Return (x, y) of the center of cell containing provided text 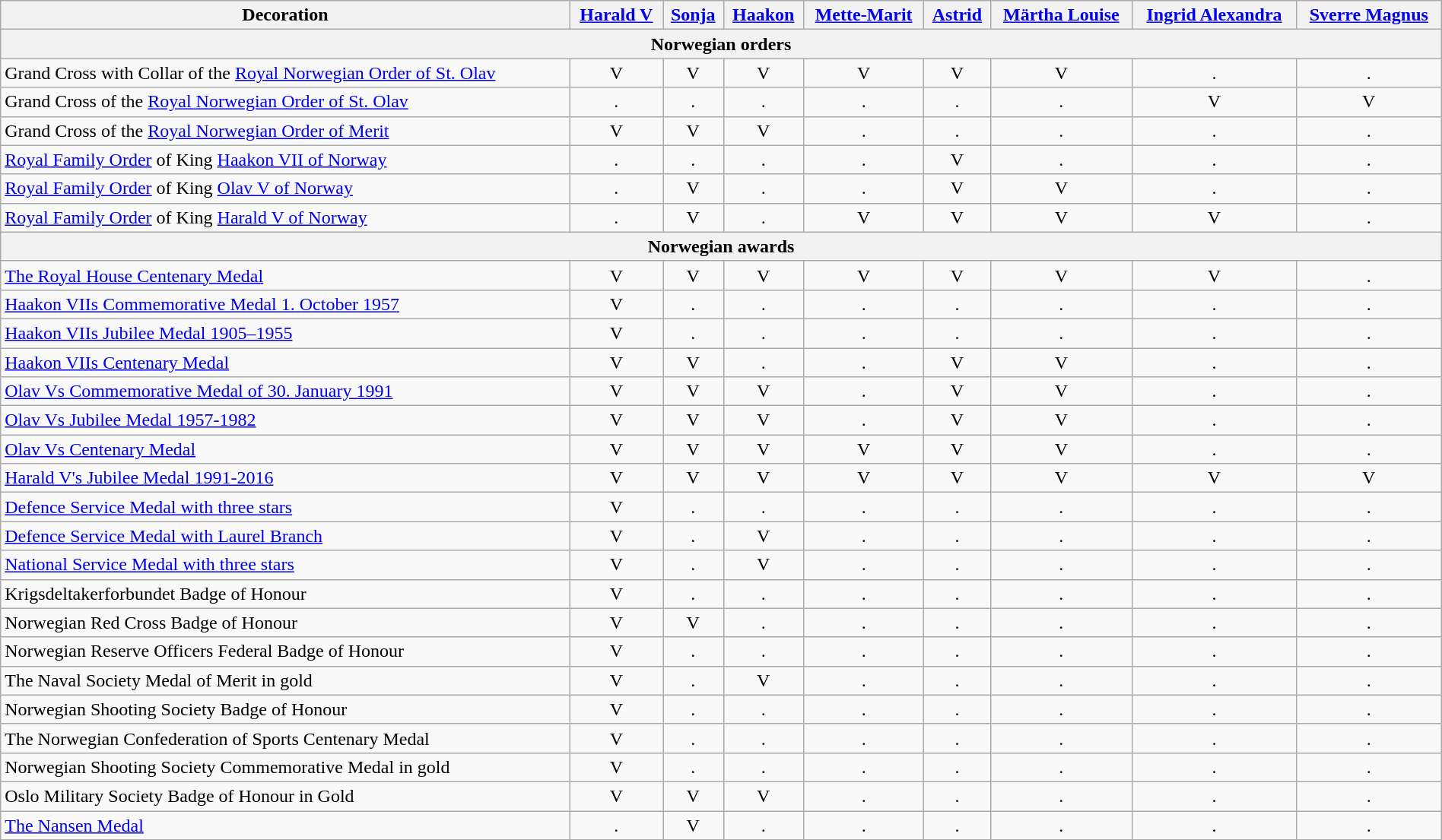
Harald V's Jubilee Medal 1991-2016 (285, 478)
Norwegian orders (721, 44)
The Royal House Centenary Medal (285, 275)
National Service Medal with three stars (285, 565)
Sonja (694, 15)
Astrid (957, 15)
Krigsdeltakerforbundet Badge of Honour (285, 594)
Olav Vs Jubilee Medal 1957-1982 (285, 420)
Haakon VIIs Centenary Medal (285, 363)
Decoration (285, 15)
Ingrid Alexandra (1215, 15)
Grand Cross with Collar of the Royal Norwegian Order of St. Olav (285, 73)
The Naval Society Medal of Merit in gold (285, 680)
Defence Service Medal with three stars (285, 507)
Märtha Louise (1062, 15)
Harald V (616, 15)
The Nansen Medal (285, 825)
Royal Family Order of King Olav V of Norway (285, 189)
Norwegian Shooting Society Commemorative Medal in gold (285, 767)
Grand Cross of the Royal Norwegian Order of St. Olav (285, 102)
Olav Vs Centenary Medal (285, 449)
Oslo Military Society Badge of Honour in Gold (285, 796)
The Norwegian Confederation of Sports Centenary Medal (285, 738)
Haakon VIIs Commemorative Medal 1. October 1957 (285, 304)
Sverre Magnus (1369, 15)
Norwegian Shooting Society Badge of Honour (285, 709)
Grand Cross of the Royal Norwegian Order of Merit (285, 131)
Haakon (764, 15)
Royal Family Order of King Harald V of Norway (285, 217)
Norwegian Reserve Officers Federal Badge of Honour (285, 651)
Mette-Marit (863, 15)
Royal Family Order of King Haakon VII of Norway (285, 160)
Norwegian Red Cross Badge of Honour (285, 623)
Olav Vs Commemorative Medal of 30. January 1991 (285, 391)
Defence Service Medal with Laurel Branch (285, 536)
Haakon VIIs Jubilee Medal 1905–1955 (285, 333)
Norwegian awards (721, 246)
